Detect which cell encompasses the target text, then output its [x, y] center coordinate. 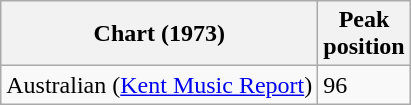
Australian (Kent Music Report) [160, 85]
Peakposition [364, 34]
Chart (1973) [160, 34]
96 [364, 85]
